Pinpoint the cell where the given text exists, returning its [x, y] midpoint coordinate. 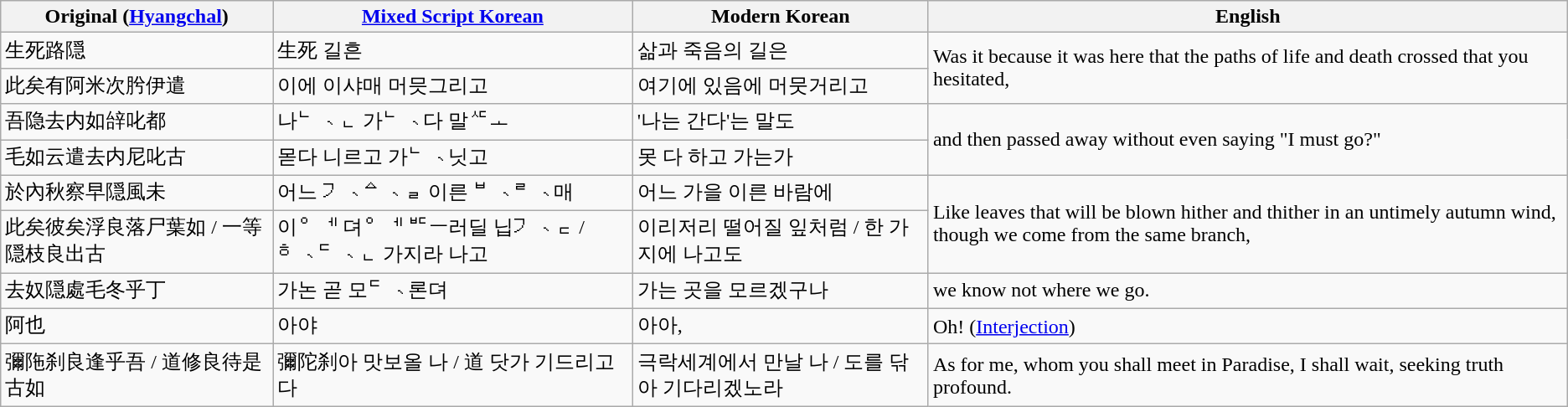
삶과 죽음의 길은 [781, 50]
生死路隠 [137, 50]
이리저리 떨어질 잎처럼 / 한 가지에 나고도 [781, 242]
이ᅌᅦ 뎌ᅌᅦ ᄠᅳ러딜 닙ᄀᆞᆮ / ᄒᆞᄃᆞᆫ 가지라 나고 [453, 242]
彌陀刹아 맛보올 나 / 道 닷가 기드리고다 [453, 375]
we know not where we go. [1248, 291]
어느 가을 이른 바람에 [781, 193]
Oh! (Interjection) [1248, 327]
'나는 간다'는 말도 [781, 122]
此矣有阿米次肹伊遣 [137, 85]
and then passed away without even saying "I must go?" [1248, 139]
이에 이샤매 머믓그리고 [453, 85]
몯다 니르고 가ᄂᆞ닛고 [453, 157]
Like leaves that will be blown hither and thither in an untimely autumn wind, though we come from the same branch, [1248, 224]
吾隐去内如辝叱都 [137, 122]
毛如云遣去内尼叱古 [137, 157]
As for me, whom you shall meet in Paradise, I shall wait, seeking truth profound. [1248, 375]
於內秋察早隠風未 [137, 193]
아아, [781, 327]
生死 길흔 [453, 50]
여기에 있음에 머뭇거리고 [781, 85]
此矣彼矣浮良落尸葉如 / 一等隠枝良出古 [137, 242]
Modern Korean [781, 17]
Original (Hyangchal) [137, 17]
아야 [453, 327]
가는 곳을 모르겠구나 [781, 291]
阿也 [137, 327]
못 다 하고 가는가 [781, 157]
彌陁刹良逢乎吾 / 道修良待是古如 [137, 375]
어느 ᄀᆞᅀᆞᆯ 이른 ᄇᆞᄅᆞ매 [453, 193]
去奴隠處毛冬乎丁 [137, 291]
English [1248, 17]
나ᄂᆞᆫ 가ᄂᆞ다 말ᄯᅩ [453, 122]
Was it because it was here that the paths of life and death crossed that you hesitated, [1248, 69]
극락세계에서 만날 나 / 도를 닦아 기다리겠노라 [781, 375]
가논 곧 모ᄃᆞ론뎌 [453, 291]
Mixed Script Korean [453, 17]
